Pinpoint the cell where the given text exists, returning its [X, Y] midpoint coordinate. 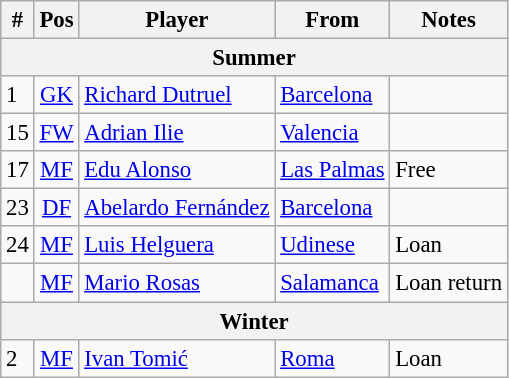
Pos [56, 20]
24 [18, 245]
DF [56, 208]
Valencia [332, 133]
1 [18, 95]
Loan return [448, 283]
Richard Dutruel [177, 95]
From [332, 20]
FW [56, 133]
Mario Rosas [177, 283]
Summer [254, 58]
Las Palmas [332, 170]
# [18, 20]
2 [18, 358]
Ivan Tomić [177, 358]
Adrian Ilie [177, 133]
Salamanca [332, 283]
Abelardo Fernández [177, 208]
15 [18, 133]
Luis Helguera [177, 245]
Notes [448, 20]
Free [448, 170]
Roma [332, 358]
Edu Alonso [177, 170]
Udinese [332, 245]
Winter [254, 321]
23 [18, 208]
Player [177, 20]
17 [18, 170]
GK [56, 95]
